Return the [x, y] coordinate for the center point of the cell that contains the specified text.  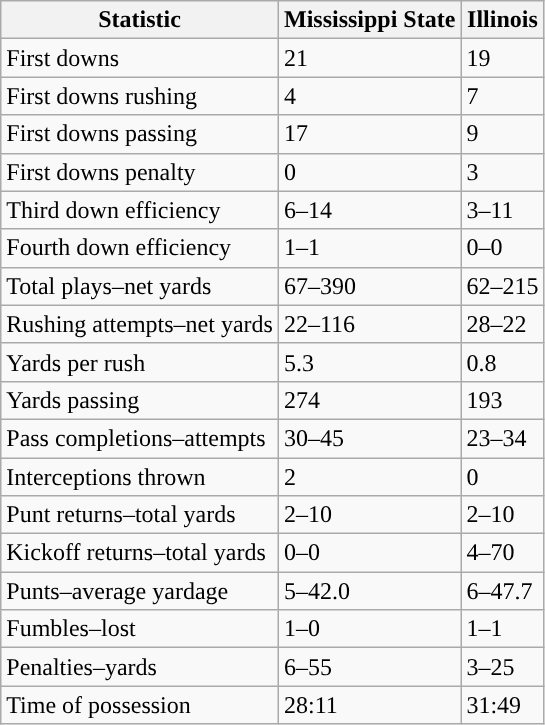
Total plays–net yards [140, 286]
3–25 [502, 667]
3–11 [502, 210]
28–22 [502, 324]
21 [369, 58]
67–390 [369, 286]
First downs [140, 58]
Fumbles–lost [140, 629]
22–116 [369, 324]
62–215 [502, 286]
Yards passing [140, 400]
First downs penalty [140, 172]
28:11 [369, 705]
Penalties–yards [140, 667]
Yards per rush [140, 362]
Punts–average yardage [140, 591]
Fourth down efficiency [140, 248]
2 [369, 477]
30–45 [369, 438]
6–55 [369, 667]
Time of possession [140, 705]
274 [369, 400]
Kickoff returns–total yards [140, 553]
7 [502, 96]
3 [502, 172]
5.3 [369, 362]
5–42.0 [369, 591]
Punt returns–total yards [140, 515]
Illinois [502, 20]
6–47.7 [502, 591]
4–70 [502, 553]
Interceptions thrown [140, 477]
Rushing attempts–net yards [140, 324]
0.8 [502, 362]
Third down efficiency [140, 210]
First downs rushing [140, 96]
19 [502, 58]
Statistic [140, 20]
17 [369, 134]
6–14 [369, 210]
31:49 [502, 705]
1–0 [369, 629]
First downs passing [140, 134]
193 [502, 400]
Mississippi State [369, 20]
4 [369, 96]
9 [502, 134]
Pass completions–attempts [140, 438]
23–34 [502, 438]
